Capture the cell that displays the provided text and extract its (x, y) central coordinate. 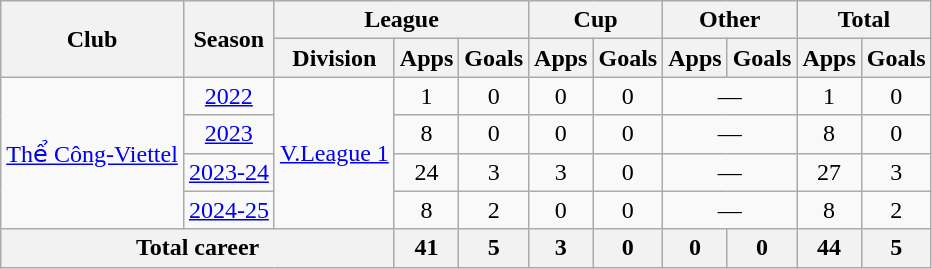
Division (334, 58)
Other (730, 20)
24 (426, 172)
27 (829, 172)
League (401, 20)
41 (426, 248)
V.League 1 (334, 153)
2022 (228, 96)
Club (92, 39)
Season (228, 39)
2023 (228, 134)
Total career (198, 248)
Cup (596, 20)
44 (829, 248)
Thể Công-Viettel (92, 153)
2024-25 (228, 210)
2023-24 (228, 172)
Total (864, 20)
